Provide the (X, Y) coordinate of the cell's center where the given text is located.  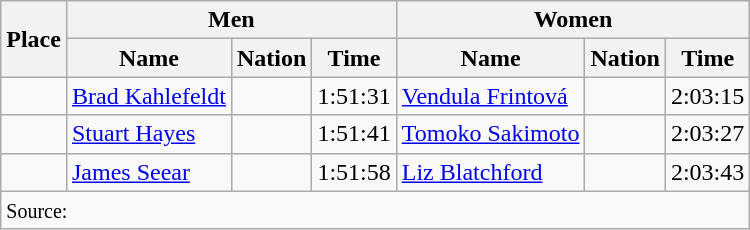
Place (34, 39)
Women (573, 20)
1:51:41 (354, 134)
Source: (376, 210)
Stuart Hayes (148, 134)
Vendula Frintová (490, 96)
2:03:15 (707, 96)
2:03:27 (707, 134)
Men (231, 20)
1:51:31 (354, 96)
2:03:43 (707, 172)
Brad Kahlefeldt (148, 96)
1:51:58 (354, 172)
James Seear (148, 172)
Tomoko Sakimoto (490, 134)
Liz Blatchford (490, 172)
